Find where the given text appears and provide that cell's center as [X, Y] coordinate. 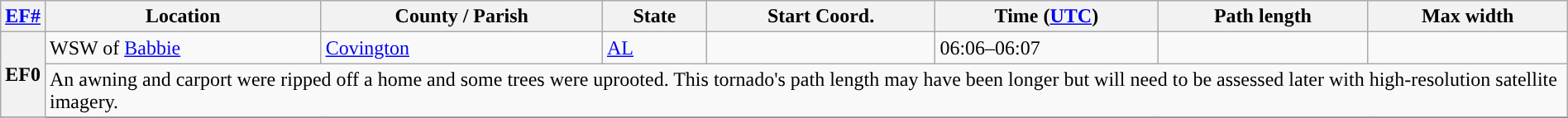
WSW of Babbie [183, 48]
Location [183, 17]
EF# [23, 17]
County / Parish [461, 17]
AL [654, 48]
Time (UTC) [1047, 17]
EF0 [23, 74]
Max width [1467, 17]
Path length [1263, 17]
Start Coord. [820, 17]
State [654, 17]
Covington [461, 48]
06:06–06:07 [1047, 48]
